Return (x, y) of the center of cell containing provided text 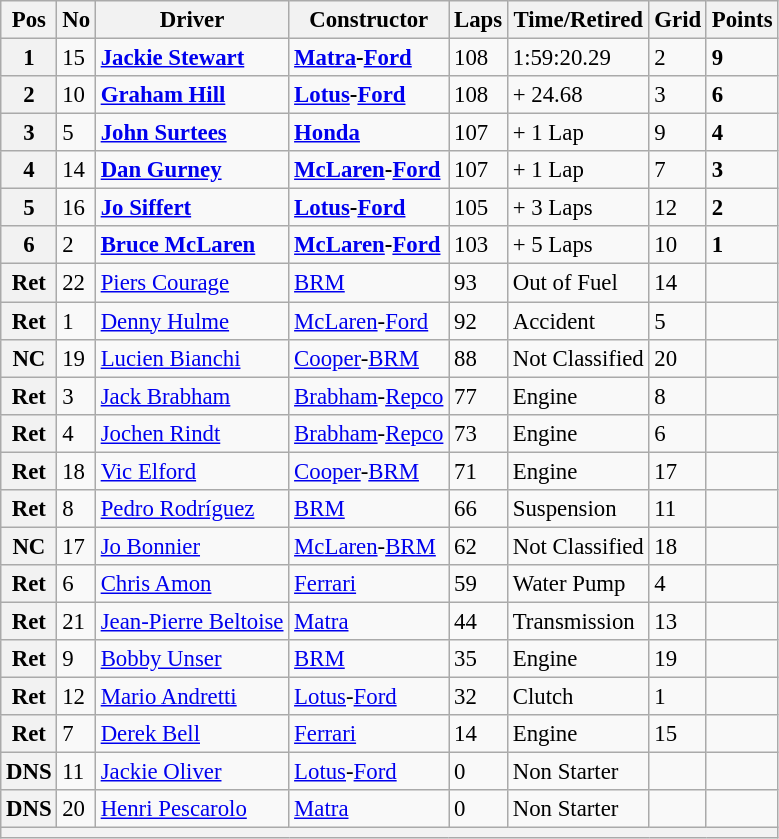
44 (478, 621)
Chris Amon (192, 584)
62 (478, 546)
22 (76, 283)
66 (478, 509)
John Surtees (192, 133)
32 (478, 697)
Accident (578, 321)
Bobby Unser (192, 659)
Piers Courage (192, 283)
Denny Hulme (192, 321)
21 (76, 621)
Honda (369, 133)
Lucien Bianchi (192, 358)
Mario Andretti (192, 697)
Time/Retired (578, 20)
Jackie Stewart (192, 58)
Jackie Oliver (192, 772)
59 (478, 584)
Jean-Pierre Beltoise (192, 621)
Bruce McLaren (192, 245)
Pedro Rodríguez (192, 509)
Pos (29, 20)
73 (478, 433)
Jack Brabham (192, 396)
Transmission (578, 621)
Matra-Ford (369, 58)
35 (478, 659)
Constructor (369, 20)
92 (478, 321)
Dan Gurney (192, 170)
+ 3 Laps (578, 208)
13 (678, 621)
Suspension (578, 509)
Jo Bonnier (192, 546)
93 (478, 283)
Laps (478, 20)
16 (76, 208)
Water Pump (578, 584)
105 (478, 208)
+ 5 Laps (578, 245)
77 (478, 396)
No (76, 20)
Points (742, 20)
Jochen Rindt (192, 433)
Clutch (578, 697)
Grid (678, 20)
+ 24.68 (578, 95)
McLaren-BRM (369, 546)
Out of Fuel (578, 283)
1:59:20.29 (578, 58)
Henri Pescarolo (192, 809)
88 (478, 358)
Vic Elford (192, 471)
71 (478, 471)
Driver (192, 20)
103 (478, 245)
Jo Siffert (192, 208)
Derek Bell (192, 734)
Graham Hill (192, 95)
